Return the (X, Y) coordinate for the center point of the cell that contains the specified text.  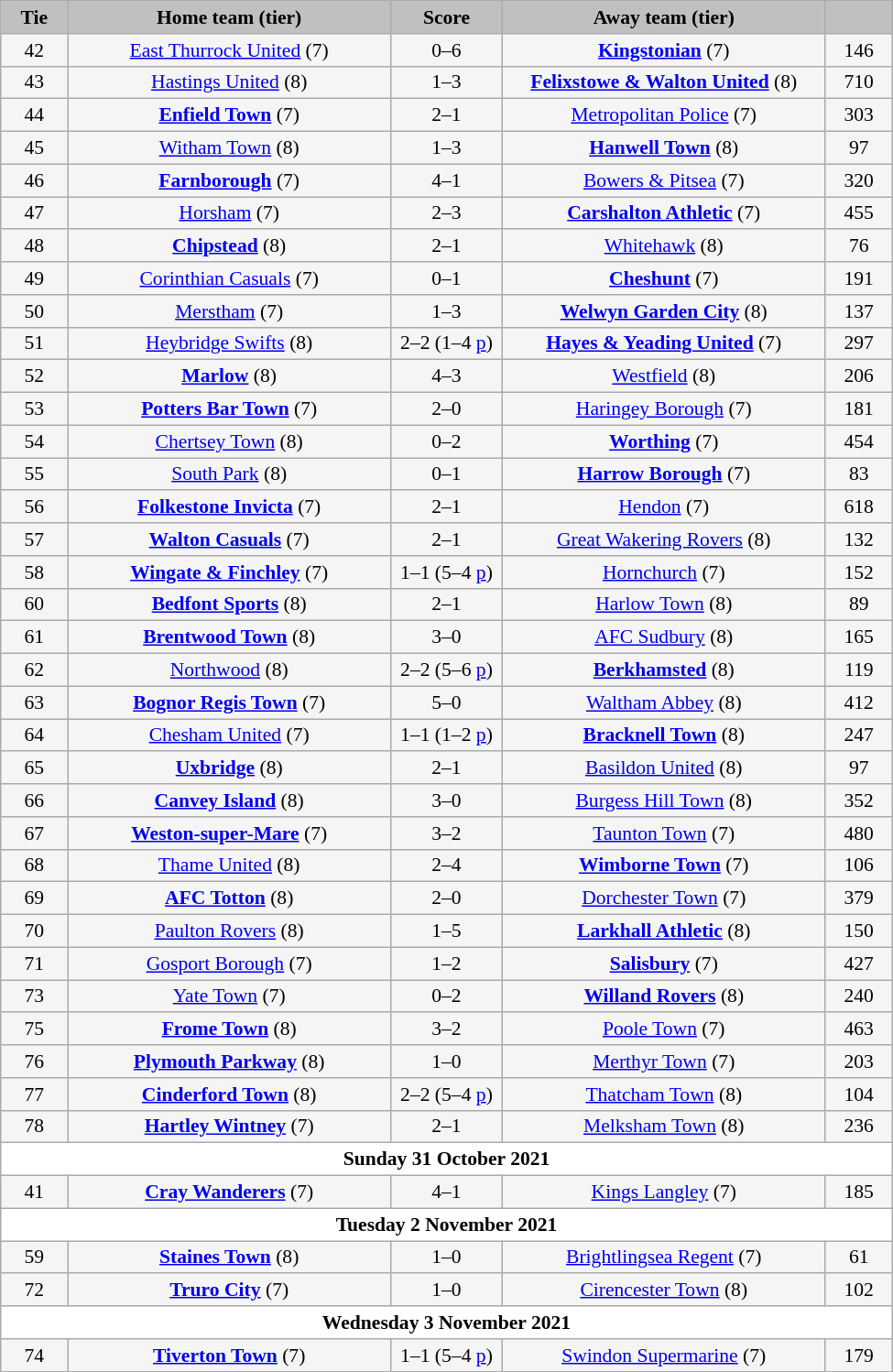
50 (35, 311)
Welwyn Garden City (8) (663, 311)
150 (859, 931)
303 (859, 115)
Willand Rovers (8) (663, 996)
Merstham (7) (229, 311)
Brentwood Town (8) (229, 637)
181 (859, 409)
Wednesday 3 November 2021 (447, 1323)
379 (859, 898)
Enfield Town (7) (229, 115)
Cirencester Town (8) (663, 1290)
Dorchester Town (7) (663, 898)
454 (859, 441)
Horsham (7) (229, 213)
63 (35, 702)
2–2 (5–6 p) (447, 670)
Merthyr Town (7) (663, 1062)
Chesham United (7) (229, 735)
Kings Langley (7) (663, 1192)
67 (35, 833)
Wimborne Town (7) (663, 866)
Uxbridge (8) (229, 768)
62 (35, 670)
247 (859, 735)
Swindon Supermarine (7) (663, 1356)
Felixstowe & Walton United (8) (663, 82)
Brightlingsea Regent (7) (663, 1258)
Bedfont Sports (8) (229, 604)
Salisbury (7) (663, 964)
56 (35, 507)
Metropolitan Police (7) (663, 115)
Cheshunt (7) (663, 278)
Harlow Town (8) (663, 604)
5–0 (447, 702)
106 (859, 866)
Carshalton Athletic (7) (663, 213)
Harrow Borough (7) (663, 474)
Bognor Regis Town (7) (229, 702)
320 (859, 180)
64 (35, 735)
Melksham Town (8) (663, 1127)
179 (859, 1356)
Sunday 31 October 2021 (447, 1160)
77 (35, 1094)
4–3 (447, 376)
480 (859, 833)
104 (859, 1094)
Bracknell Town (8) (663, 735)
2–4 (447, 866)
Tuesday 2 November 2021 (447, 1225)
54 (35, 441)
Berkhamsted (8) (663, 670)
185 (859, 1192)
Hayes & Yeading United (7) (663, 343)
83 (859, 474)
236 (859, 1127)
71 (35, 964)
East Thurrock United (7) (229, 50)
42 (35, 50)
46 (35, 180)
49 (35, 278)
51 (35, 343)
352 (859, 800)
Hendon (7) (663, 507)
Thame United (8) (229, 866)
191 (859, 278)
240 (859, 996)
Cray Wanderers (7) (229, 1192)
Folkestone Invicta (7) (229, 507)
Worthing (7) (663, 441)
72 (35, 1290)
2–2 (1–4 p) (447, 343)
Farnborough (7) (229, 180)
412 (859, 702)
Haringey Borough (7) (663, 409)
Hartley Wintney (7) (229, 1127)
Chipstead (8) (229, 246)
Waltham Abbey (8) (663, 702)
70 (35, 931)
Gosport Borough (7) (229, 964)
427 (859, 964)
710 (859, 82)
78 (35, 1127)
102 (859, 1290)
2–3 (447, 213)
Walton Casuals (7) (229, 539)
Heybridge Swifts (8) (229, 343)
618 (859, 507)
89 (859, 604)
119 (859, 670)
58 (35, 572)
Hanwell Town (8) (663, 148)
75 (35, 1029)
Tiverton Town (7) (229, 1356)
AFC Sudbury (8) (663, 637)
203 (859, 1062)
Thatcham Town (8) (663, 1094)
463 (859, 1029)
Potters Bar Town (7) (229, 409)
297 (859, 343)
48 (35, 246)
Away team (tier) (663, 17)
Westfield (8) (663, 376)
455 (859, 213)
146 (859, 50)
Basildon United (8) (663, 768)
Northwood (8) (229, 670)
0–6 (447, 50)
43 (35, 82)
53 (35, 409)
Great Wakering Rovers (8) (663, 539)
Bowers & Pitsea (7) (663, 180)
66 (35, 800)
AFC Totton (8) (229, 898)
65 (35, 768)
137 (859, 311)
Larkhall Athletic (8) (663, 931)
Score (447, 17)
Paulton Rovers (8) (229, 931)
1–5 (447, 931)
Poole Town (7) (663, 1029)
Yate Town (7) (229, 996)
Hornchurch (7) (663, 572)
1–2 (447, 964)
52 (35, 376)
Frome Town (8) (229, 1029)
44 (35, 115)
41 (35, 1192)
Wingate & Finchley (7) (229, 572)
73 (35, 996)
Corinthian Casuals (7) (229, 278)
Tie (35, 17)
165 (859, 637)
47 (35, 213)
Plymouth Parkway (8) (229, 1062)
Kingstonian (7) (663, 50)
Witham Town (8) (229, 148)
Whitehawk (8) (663, 246)
152 (859, 572)
57 (35, 539)
Weston-super-Mare (7) (229, 833)
Marlow (8) (229, 376)
Burgess Hill Town (8) (663, 800)
Hastings United (8) (229, 82)
Home team (tier) (229, 17)
206 (859, 376)
Chertsey Town (8) (229, 441)
Canvey Island (8) (229, 800)
Staines Town (8) (229, 1258)
2–2 (5–4 p) (447, 1094)
1–1 (1–2 p) (447, 735)
132 (859, 539)
69 (35, 898)
Truro City (7) (229, 1290)
Cinderford Town (8) (229, 1094)
55 (35, 474)
60 (35, 604)
74 (35, 1356)
Taunton Town (7) (663, 833)
68 (35, 866)
South Park (8) (229, 474)
59 (35, 1258)
45 (35, 148)
